Return (X, Y) of the center of cell containing provided text 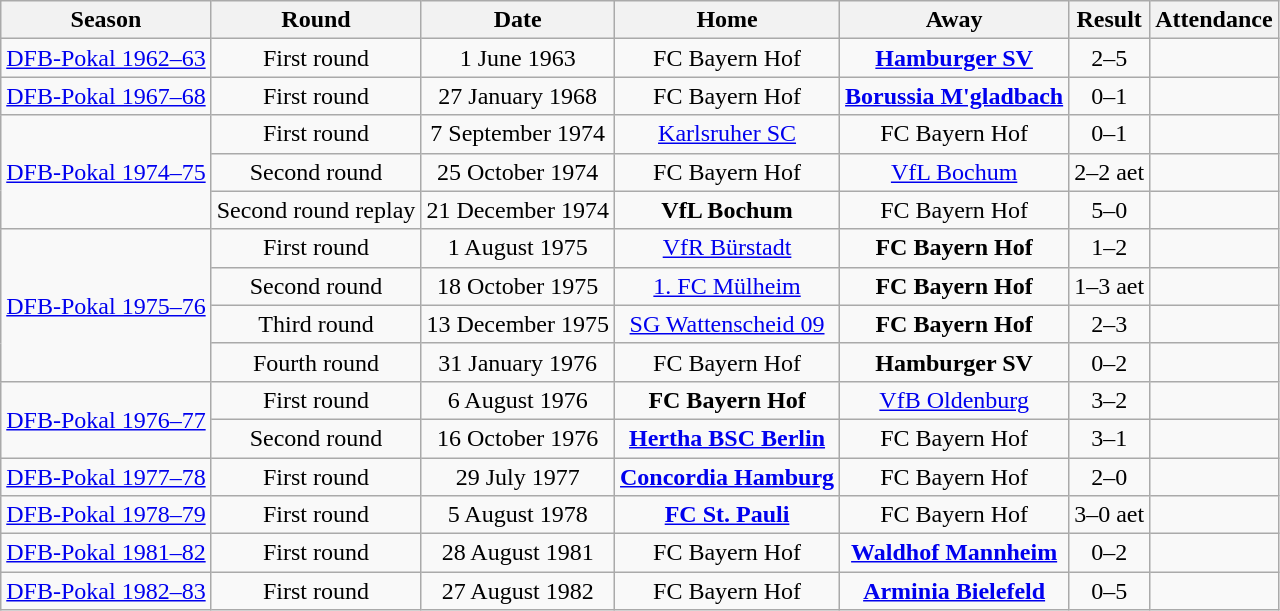
Hertha BSC Berlin (728, 438)
3–2 (1110, 400)
25 October 1974 (518, 172)
18 October 1975 (518, 286)
Home (728, 20)
DFB-Pokal 1962–63 (106, 58)
2–5 (1110, 58)
2–3 (1110, 324)
1 June 1963 (518, 58)
27 August 1982 (518, 591)
DFB-Pokal 1976–77 (106, 419)
FC St. Pauli (728, 515)
Attendance (1214, 20)
Round (316, 20)
VfB Oldenburg (954, 400)
Borussia M'gladbach (954, 96)
DFB-Pokal 1967–68 (106, 96)
Karlsruher SC (728, 134)
27 January 1968 (518, 96)
1 August 1975 (518, 248)
0–5 (1110, 591)
16 October 1976 (518, 438)
7 September 1974 (518, 134)
Away (954, 20)
13 December 1975 (518, 324)
6 August 1976 (518, 400)
2–2 aet (1110, 172)
DFB-Pokal 1982–83 (106, 591)
1. FC Mülheim (728, 286)
5–0 (1110, 210)
Waldhof Mannheim (954, 553)
1–2 (1110, 248)
DFB-Pokal 1974–75 (106, 172)
VfR Bürstadt (728, 248)
Date (518, 20)
28 August 1981 (518, 553)
DFB-Pokal 1975–76 (106, 305)
Third round (316, 324)
Arminia Bielefeld (954, 591)
SG Wattenscheid 09 (728, 324)
DFB-Pokal 1977–78 (106, 477)
Second round replay (316, 210)
Concordia Hamburg (728, 477)
Season (106, 20)
31 January 1976 (518, 362)
DFB-Pokal 1981–82 (106, 553)
DFB-Pokal 1978–79 (106, 515)
29 July 1977 (518, 477)
3–0 aet (1110, 515)
3–1 (1110, 438)
2–0 (1110, 477)
Result (1110, 20)
1–3 aet (1110, 286)
5 August 1978 (518, 515)
Fourth round (316, 362)
21 December 1974 (518, 210)
